Extract the [x, y] coordinate from the center of the cell holding the provided text.  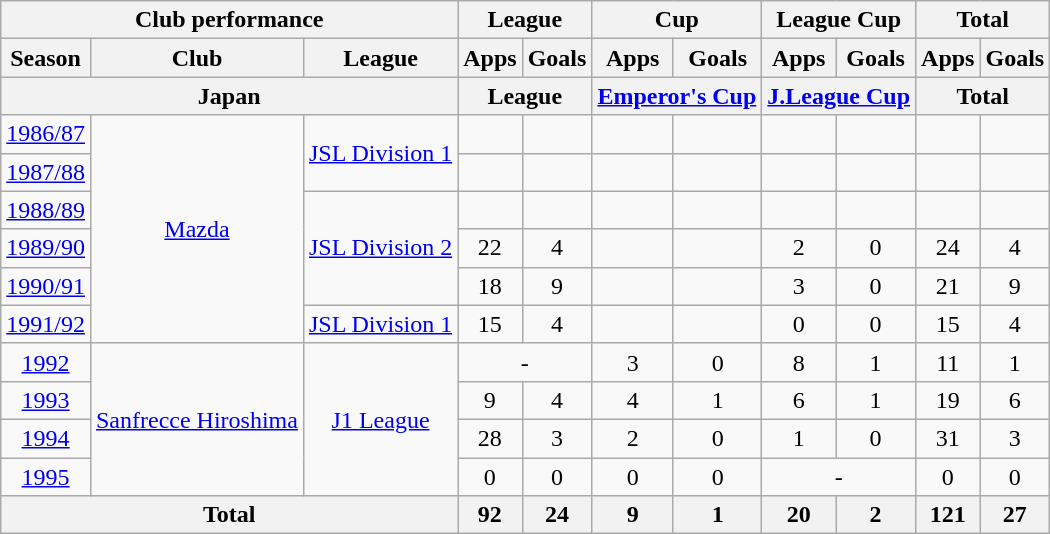
22 [490, 248]
20 [799, 515]
1988/89 [46, 210]
1986/87 [46, 134]
28 [490, 438]
1993 [46, 400]
J.League Cup [839, 96]
Japan [230, 96]
Season [46, 58]
121 [948, 515]
21 [948, 286]
19 [948, 400]
1992 [46, 362]
1989/90 [46, 248]
Mazda [196, 229]
J1 League [380, 419]
92 [490, 515]
Cup [677, 20]
JSL Division 2 [380, 248]
Emperor's Cup [677, 96]
1991/92 [46, 324]
1995 [46, 477]
27 [1015, 515]
31 [948, 438]
11 [948, 362]
1990/91 [46, 286]
18 [490, 286]
Club [196, 58]
1994 [46, 438]
8 [799, 362]
1987/88 [46, 172]
Sanfrecce Hiroshima [196, 419]
League Cup [839, 20]
Club performance [230, 20]
